Detect which cell encompasses the target text, then output its [x, y] center coordinate. 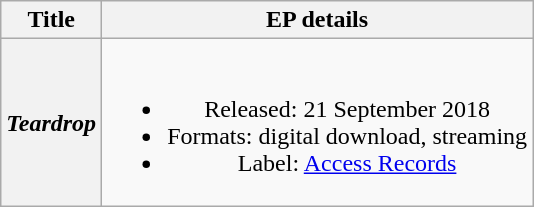
Teardrop [52, 122]
Released: 21 September 2018Formats: digital download, streamingLabel: Access Records [318, 122]
Title [52, 20]
EP details [318, 20]
